From the cell containing the given text, extract its center point as (x, y) coordinate. 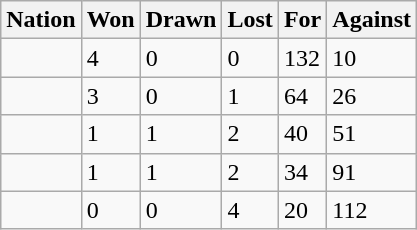
20 (302, 210)
Lost (250, 20)
91 (372, 172)
26 (372, 96)
132 (302, 58)
Won (110, 20)
Against (372, 20)
64 (302, 96)
51 (372, 134)
10 (372, 58)
112 (372, 210)
Drawn (181, 20)
For (302, 20)
34 (302, 172)
3 (110, 96)
40 (302, 134)
Nation (41, 20)
